For the text-containing cell, return its midpoint in (x, y) coordinate format. 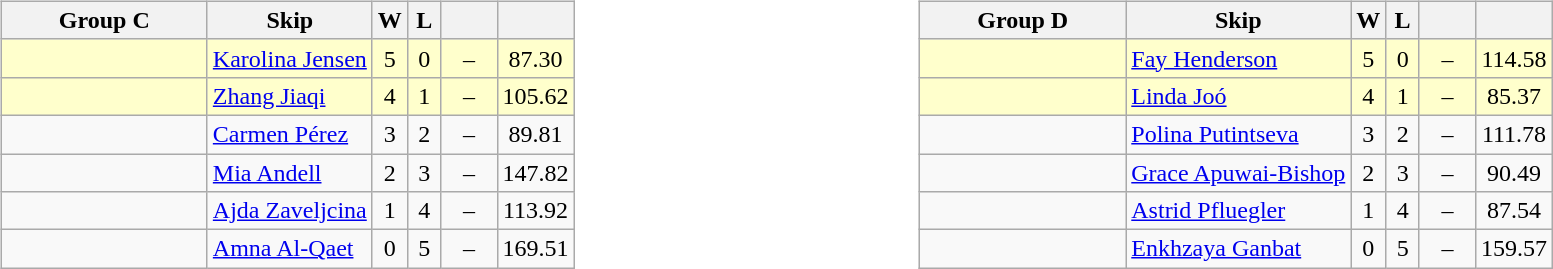
111.78 (1514, 134)
169.51 (536, 249)
Grace Apuwai-Bishop (1238, 173)
85.37 (1514, 96)
Carmen Pérez (290, 134)
87.30 (536, 58)
Fay Henderson (1238, 58)
Linda Joó (1238, 96)
114.58 (1514, 58)
159.57 (1514, 249)
113.92 (536, 211)
Astrid Pfluegler (1238, 211)
Enkhzaya Ganbat (1238, 249)
Karolina Jensen (290, 58)
147.82 (536, 173)
90.49 (1514, 173)
Amna Al-Qaet (290, 249)
Ajda Zaveljcina (290, 211)
Group D (1023, 20)
Mia Andell (290, 173)
Zhang Jiaqi (290, 96)
87.54 (1514, 211)
Polina Putintseva (1238, 134)
89.81 (536, 134)
Group C (104, 20)
105.62 (536, 96)
